Return the [X, Y] coordinate for the center point of the cell that contains the specified text.  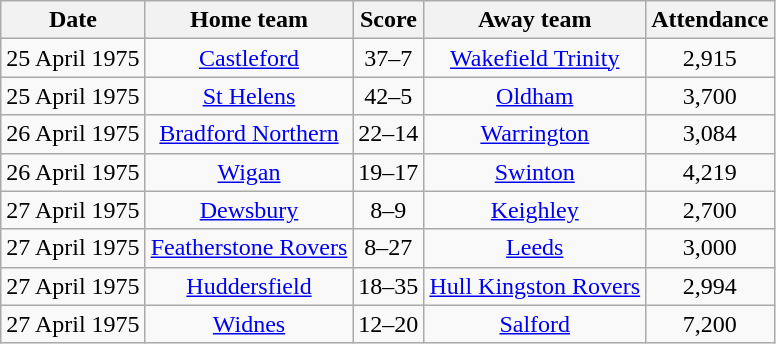
Castleford [249, 58]
Keighley [535, 210]
2,994 [710, 286]
Leeds [535, 248]
18–35 [388, 286]
8–9 [388, 210]
Wigan [249, 172]
42–5 [388, 96]
22–14 [388, 134]
2,700 [710, 210]
3,084 [710, 134]
3,700 [710, 96]
Dewsbury [249, 210]
2,915 [710, 58]
Widnes [249, 324]
Warrington [535, 134]
Hull Kingston Rovers [535, 286]
Huddersfield [249, 286]
Away team [535, 20]
7,200 [710, 324]
Attendance [710, 20]
Bradford Northern [249, 134]
4,219 [710, 172]
Salford [535, 324]
3,000 [710, 248]
Date [73, 20]
Score [388, 20]
Oldham [535, 96]
37–7 [388, 58]
Swinton [535, 172]
St Helens [249, 96]
19–17 [388, 172]
8–27 [388, 248]
12–20 [388, 324]
Featherstone Rovers [249, 248]
Wakefield Trinity [535, 58]
Home team [249, 20]
